For the text-containing cell, return its midpoint in (x, y) coordinate format. 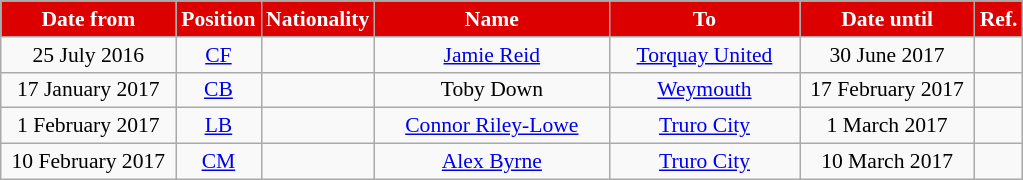
30 June 2017 (888, 55)
Date from (88, 19)
Name (492, 19)
CM (218, 162)
LB (218, 126)
Weymouth (704, 90)
17 February 2017 (888, 90)
Connor Riley-Lowe (492, 126)
17 January 2017 (88, 90)
Alex Byrne (492, 162)
1 February 2017 (88, 126)
Ref. (999, 19)
Date until (888, 19)
1 March 2017 (888, 126)
Toby Down (492, 90)
CB (218, 90)
10 February 2017 (88, 162)
10 March 2017 (888, 162)
Torquay United (704, 55)
25 July 2016 (88, 55)
Position (218, 19)
Nationality (318, 19)
Jamie Reid (492, 55)
CF (218, 55)
To (704, 19)
